Identify which cell holds the provided text, then report its [x, y] central coordinate. 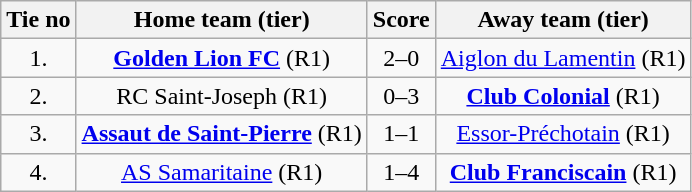
1. [38, 58]
0–3 [401, 96]
Home team (tier) [222, 20]
2–0 [401, 58]
Aiglon du Lamentin (R1) [563, 58]
4. [38, 172]
RC Saint-Joseph (R1) [222, 96]
2. [38, 96]
Essor-Préchotain (R1) [563, 134]
Assaut de Saint-Pierre (R1) [222, 134]
Score [401, 20]
Away team (tier) [563, 20]
Club Franciscain (R1) [563, 172]
Golden Lion FC (R1) [222, 58]
3. [38, 134]
Club Colonial (R1) [563, 96]
AS Samaritaine (R1) [222, 172]
1–1 [401, 134]
1–4 [401, 172]
Tie no [38, 20]
